Determine the (x, y) coordinate at the center of the cell enclosing the given text.  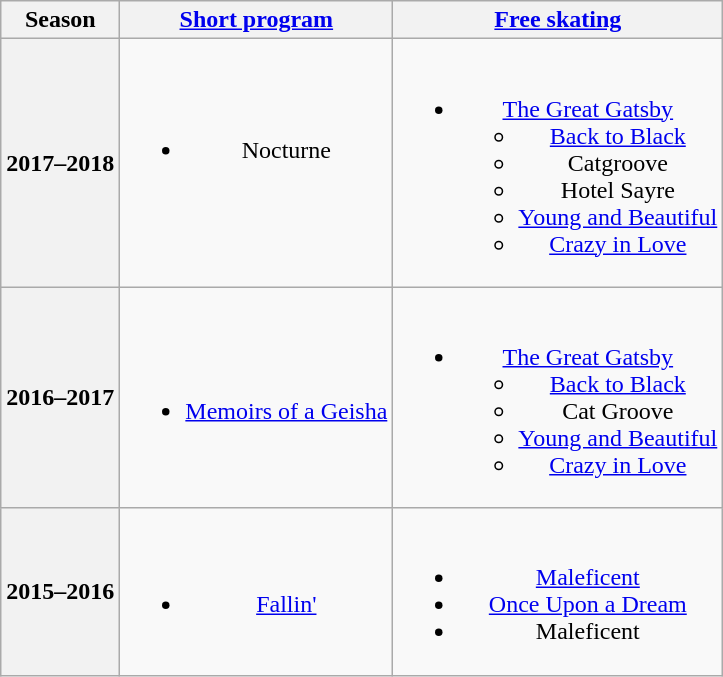
2017–2018 (60, 163)
2016–2017 (60, 398)
Short program (256, 20)
Fallin' (256, 592)
Maleficent Once Upon a Dream Maleficent (558, 592)
The Great GatsbyBack to Black Catgroove Hotel Sayre Young and Beautiful Crazy in Love (558, 163)
Nocturne (256, 163)
Memoirs of a Geisha (256, 398)
Season (60, 20)
The Great GatsbyBack to Black Cat Groove Young and Beautiful Crazy in Love (558, 398)
2015–2016 (60, 592)
Free skating (558, 20)
